Identify which cell holds the provided text, then report its [x, y] central coordinate. 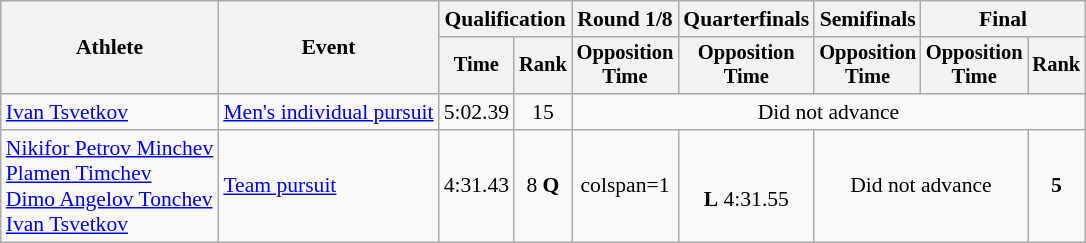
Semifinals [868, 19]
Team pursuit [328, 186]
Ivan Tsvetkov [110, 112]
Quarterfinals [746, 19]
Time [476, 66]
Round 1/8 [626, 19]
Event [328, 48]
8 Q [543, 186]
5 [1057, 186]
15 [543, 112]
Qualification [506, 19]
Nikifor Petrov MinchevPlamen TimchevDimo Angelov TonchevIvan Tsvetkov [110, 186]
Men's individual pursuit [328, 112]
4:31.43 [476, 186]
L 4:31.55 [746, 186]
Final [1003, 19]
colspan=1 [626, 186]
Athlete [110, 48]
5:02.39 [476, 112]
